Pinpoint the cell where the given text exists, returning its (x, y) midpoint coordinate. 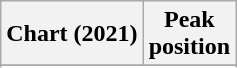
Chart (2021) (72, 34)
Peakposition (189, 34)
